Capture the cell that displays the provided text and extract its (x, y) central coordinate. 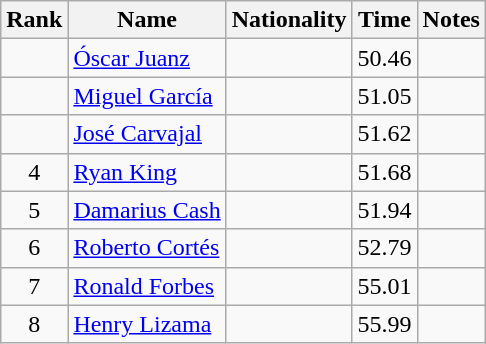
4 (34, 172)
Time (384, 20)
51.68 (384, 172)
51.05 (384, 96)
Notes (451, 20)
52.79 (384, 248)
51.94 (384, 210)
7 (34, 286)
Henry Lizama (147, 324)
6 (34, 248)
Rank (34, 20)
50.46 (384, 58)
Ronald Forbes (147, 286)
55.99 (384, 324)
Damarius Cash (147, 210)
51.62 (384, 134)
8 (34, 324)
Miguel García (147, 96)
José Carvajal (147, 134)
Óscar Juanz (147, 58)
5 (34, 210)
55.01 (384, 286)
Ryan King (147, 172)
Nationality (289, 20)
Roberto Cortés (147, 248)
Name (147, 20)
